Output the (x, y) coordinate of the center of the cell containing the given text.  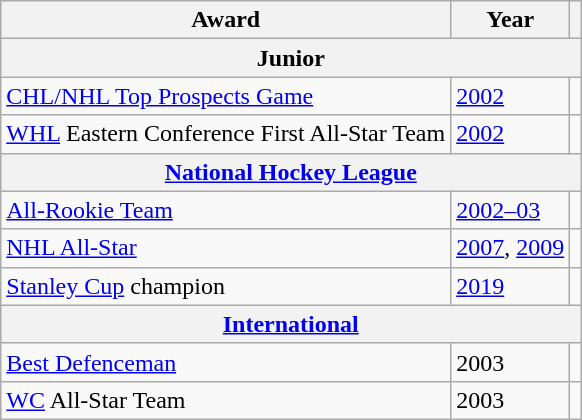
Award (226, 20)
WHL Eastern Conference First All-Star Team (226, 134)
National Hockey League (291, 172)
2007, 2009 (510, 248)
CHL/NHL Top Prospects Game (226, 96)
Stanley Cup champion (226, 286)
All-Rookie Team (226, 210)
Best Defenceman (226, 362)
NHL All-Star (226, 248)
WC All-Star Team (226, 400)
International (291, 324)
2002–03 (510, 210)
2019 (510, 286)
Year (510, 20)
Junior (291, 58)
